Provide the [x, y] coordinate of the cell's center where the given text is located.  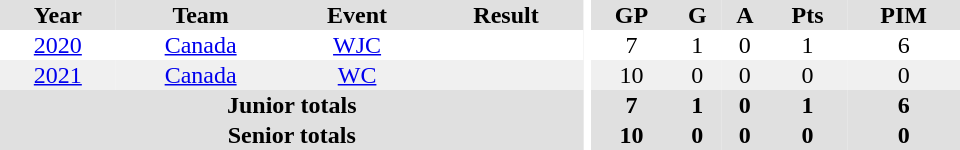
Team [201, 15]
G [698, 15]
Senior totals [292, 135]
WJC [358, 45]
WC [358, 75]
2020 [58, 45]
A [745, 15]
GP [631, 15]
2021 [58, 75]
Result [506, 15]
Year [58, 15]
PIM [904, 15]
Event [358, 15]
Pts [808, 15]
Junior totals [292, 105]
